Provide the (X, Y) coordinate of the cell's center where the given text is located.  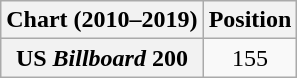
155 (250, 58)
US Billboard 200 (102, 58)
Chart (2010–2019) (102, 20)
Position (250, 20)
